Find where the given text appears and provide that cell's center as (X, Y) coordinate. 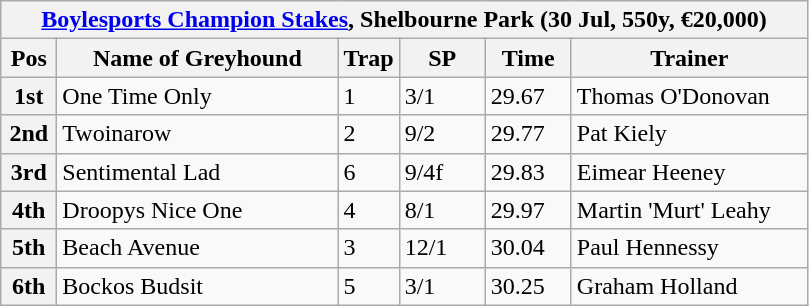
2nd (29, 134)
Name of Greyhound (198, 58)
Trainer (689, 58)
5 (368, 286)
Pos (29, 58)
9/4f (442, 172)
Sentimental Lad (198, 172)
12/1 (442, 248)
Graham Holland (689, 286)
Eimear Heeney (689, 172)
29.97 (528, 210)
Paul Hennessy (689, 248)
3 (368, 248)
Droopys Nice One (198, 210)
3rd (29, 172)
One Time Only (198, 96)
6th (29, 286)
Thomas O'Donovan (689, 96)
4th (29, 210)
30.04 (528, 248)
8/1 (442, 210)
29.83 (528, 172)
Pat Kiely (689, 134)
9/2 (442, 134)
Martin 'Murt' Leahy (689, 210)
Trap (368, 58)
4 (368, 210)
29.67 (528, 96)
5th (29, 248)
Boylesports Champion Stakes, Shelbourne Park (30 Jul, 550y, €20,000) (404, 20)
2 (368, 134)
1st (29, 96)
30.25 (528, 286)
SP (442, 58)
Time (528, 58)
29.77 (528, 134)
Twoinarow (198, 134)
6 (368, 172)
Beach Avenue (198, 248)
1 (368, 96)
Bockos Budsit (198, 286)
